Output the (x, y) coordinate of the center of the cell containing the given text.  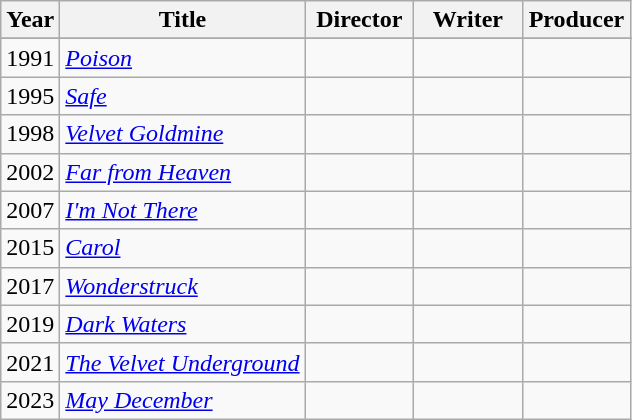
2017 (30, 286)
1991 (30, 58)
Producer (576, 20)
Director (360, 20)
Carol (182, 248)
Poison (182, 58)
Velvet Goldmine (182, 134)
May December (182, 400)
Writer (468, 20)
2023 (30, 400)
Safe (182, 96)
I'm Not There (182, 210)
Wonderstruck (182, 286)
1998 (30, 134)
1995 (30, 96)
2002 (30, 172)
2007 (30, 210)
The Velvet Underground (182, 362)
Year (30, 20)
2019 (30, 324)
Dark Waters (182, 324)
2021 (30, 362)
2015 (30, 248)
Far from Heaven (182, 172)
Title (182, 20)
